From the cell containing the given text, extract its center point as (X, Y) coordinate. 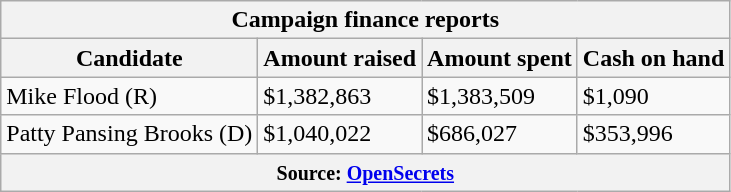
$686,027 (500, 134)
Source: OpenSecrets (366, 172)
$1,040,022 (340, 134)
Mike Flood (R) (130, 96)
$1,382,863 (340, 96)
Patty Pansing Brooks (D) (130, 134)
Amount raised (340, 58)
$353,996 (653, 134)
Campaign finance reports (366, 20)
Amount spent (500, 58)
Cash on hand (653, 58)
$1,090 (653, 96)
Candidate (130, 58)
$1,383,509 (500, 96)
